Return the (X, Y) coordinate for the center point of the cell that contains the specified text.  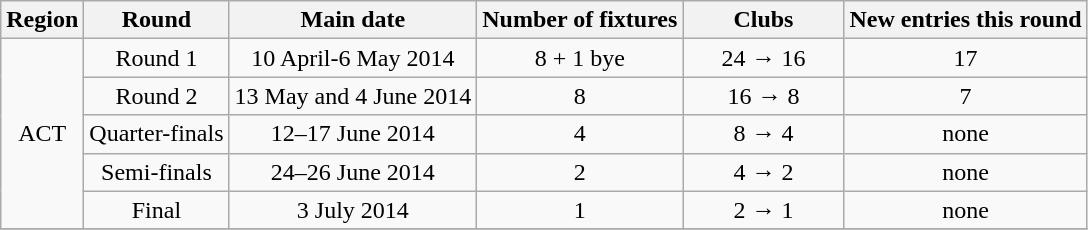
8 (580, 96)
4 → 2 (764, 172)
Round 1 (156, 58)
3 July 2014 (353, 210)
8 + 1 bye (580, 58)
Number of fixtures (580, 20)
ACT (42, 134)
16 → 8 (764, 96)
10 April-6 May 2014 (353, 58)
1 (580, 210)
Clubs (764, 20)
Round (156, 20)
24–26 June 2014 (353, 172)
13 May and 4 June 2014 (353, 96)
Final (156, 210)
2 → 1 (764, 210)
Main date (353, 20)
Quarter-finals (156, 134)
Region (42, 20)
24 → 16 (764, 58)
12–17 June 2014 (353, 134)
2 (580, 172)
Semi-finals (156, 172)
New entries this round (966, 20)
8 → 4 (764, 134)
4 (580, 134)
17 (966, 58)
7 (966, 96)
Round 2 (156, 96)
